Search for the cell housing the specified text and yield its (X, Y) center coordinate. 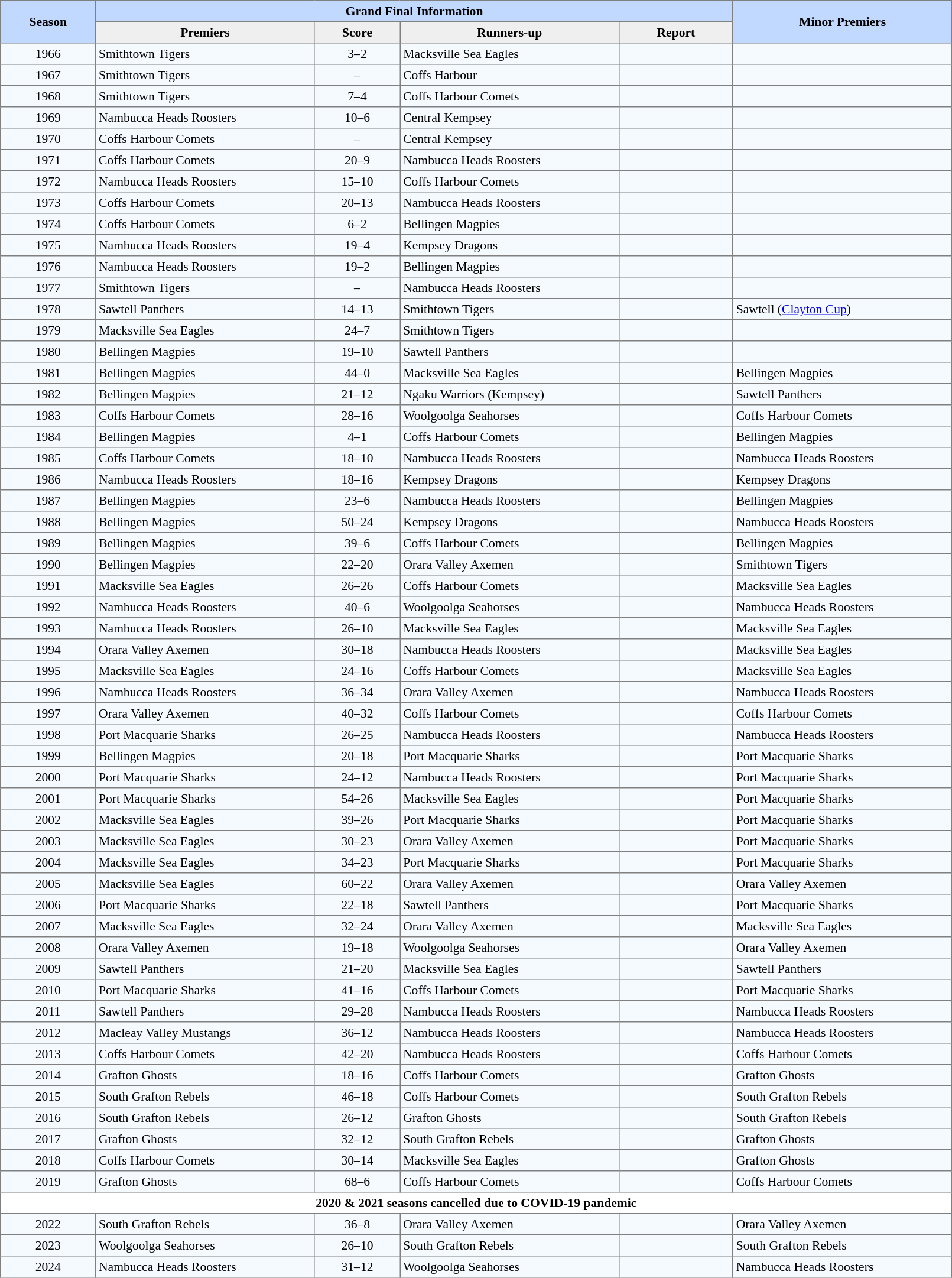
24–12 (357, 777)
19–2 (357, 267)
2016 (48, 1118)
32–12 (357, 1139)
6–2 (357, 224)
2014 (48, 1075)
1988 (48, 522)
1969 (48, 118)
1981 (48, 373)
1985 (48, 458)
2011 (48, 1011)
1997 (48, 713)
30–18 (357, 650)
Report (676, 33)
Score (357, 33)
2000 (48, 777)
2001 (48, 799)
41–16 (357, 990)
36–8 (357, 1224)
1979 (48, 330)
2005 (48, 884)
Premiers (205, 33)
36–34 (357, 692)
1968 (48, 96)
1989 (48, 543)
22–20 (357, 565)
1984 (48, 437)
1970 (48, 139)
1967 (48, 75)
2022 (48, 1224)
4–1 (357, 437)
2004 (48, 862)
2003 (48, 841)
Ngaku Warriors (Kempsey) (509, 394)
1990 (48, 565)
20–13 (357, 203)
26–12 (357, 1118)
Minor Premiers (842, 22)
23–6 (357, 501)
Coffs Harbour (509, 75)
10–6 (357, 118)
15–10 (357, 181)
2002 (48, 820)
46–18 (357, 1097)
1974 (48, 224)
1971 (48, 160)
1987 (48, 501)
54–26 (357, 799)
68–6 (357, 1182)
2006 (48, 905)
2023 (48, 1245)
2015 (48, 1097)
24–16 (357, 671)
2017 (48, 1139)
1996 (48, 692)
1977 (48, 288)
Macleay Valley Mustangs (205, 1033)
1993 (48, 628)
2018 (48, 1160)
2012 (48, 1033)
29–28 (357, 1011)
39–6 (357, 543)
1976 (48, 267)
20–9 (357, 160)
1999 (48, 756)
2010 (48, 990)
2019 (48, 1182)
1983 (48, 416)
1978 (48, 309)
1995 (48, 671)
14–13 (357, 309)
3–2 (357, 54)
2024 (48, 1267)
42–20 (357, 1054)
19–18 (357, 948)
34–23 (357, 862)
Sawtell (Clayton Cup) (842, 309)
1980 (48, 352)
1986 (48, 479)
30–14 (357, 1160)
31–12 (357, 1267)
20–18 (357, 756)
2008 (48, 948)
1992 (48, 607)
2009 (48, 969)
1991 (48, 586)
39–26 (357, 820)
2007 (48, 926)
60–22 (357, 884)
Grand Final Information (415, 11)
32–24 (357, 926)
Runners-up (509, 33)
22–18 (357, 905)
40–32 (357, 713)
1998 (48, 735)
44–0 (357, 373)
36–12 (357, 1033)
30–23 (357, 841)
1994 (48, 650)
19–4 (357, 245)
2020 & 2021 seasons cancelled due to COVID-19 pandemic (476, 1203)
21–20 (357, 969)
21–12 (357, 394)
1975 (48, 245)
19–10 (357, 352)
26–26 (357, 586)
26–25 (357, 735)
1982 (48, 394)
1966 (48, 54)
1973 (48, 203)
40–6 (357, 607)
50–24 (357, 522)
7–4 (357, 96)
24–7 (357, 330)
Season (48, 22)
2013 (48, 1054)
18–10 (357, 458)
28–16 (357, 416)
1972 (48, 181)
